Search for the cell housing the specified text and yield its (x, y) center coordinate. 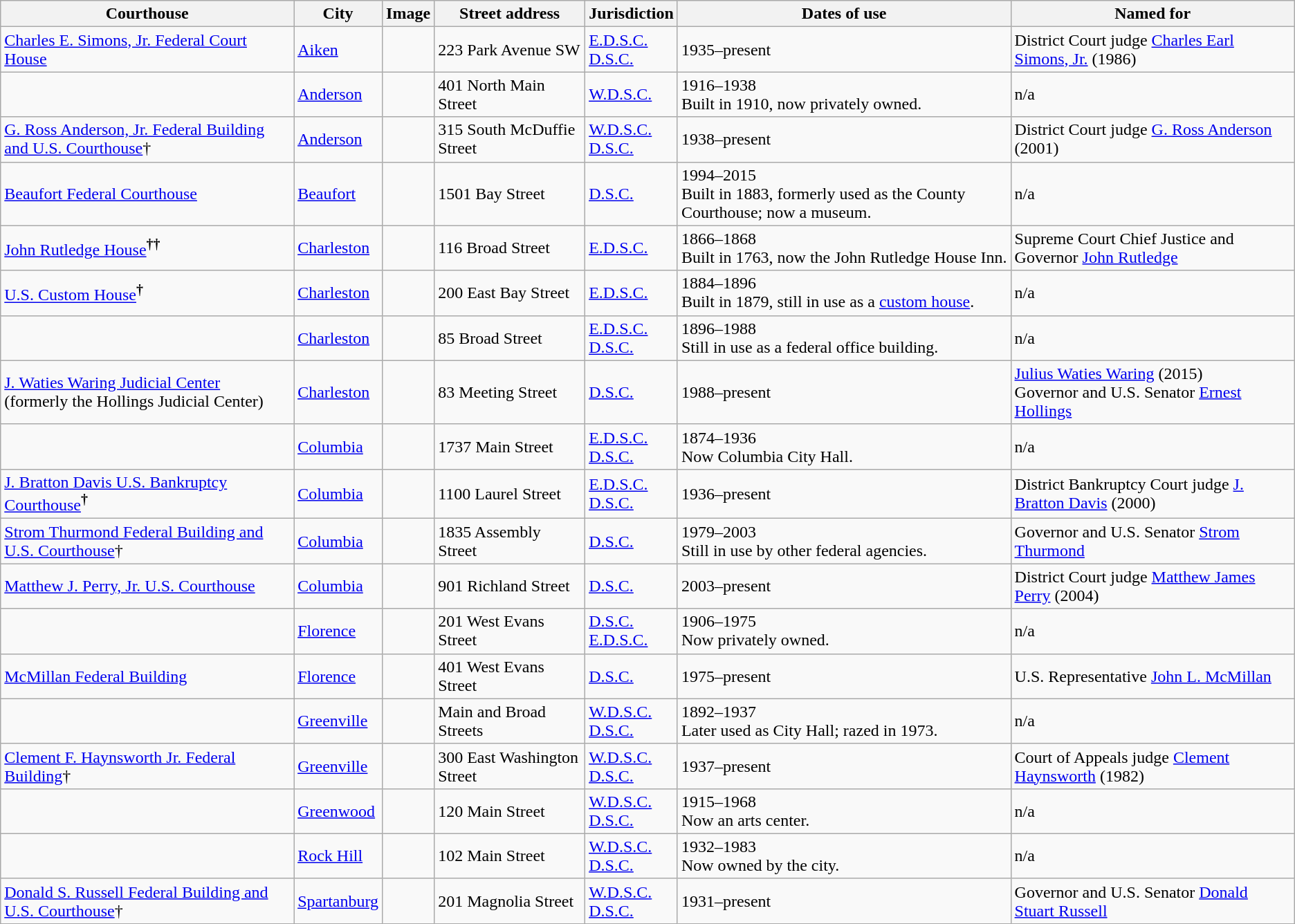
District Court judge G. Ross Anderson (2001) (1152, 140)
Donald S. Russell Federal Building and U.S. Courthouse† (147, 900)
1100 Laurel Street (510, 494)
Named for (1152, 14)
85 Broad Street (510, 338)
1975–present (844, 676)
Aiken (338, 50)
D.S.C.E.D.S.C. (632, 631)
1979–2003Still in use by other federal agencies. (844, 541)
1916–1938Built in 1910, now privately owned. (844, 94)
John Rutledge House†† (147, 248)
1932–1983Now owned by the city. (844, 856)
Spartanburg (338, 900)
Beaufort (338, 194)
Rock Hill (338, 856)
1931–present (844, 900)
1884–1896Built in 1879, still in use as a custom house. (844, 293)
1935–present (844, 50)
U.S. Representative John L. McMillan (1152, 676)
U.S. Custom House† (147, 293)
901 Richland Street (510, 586)
201 West Evans Street (510, 631)
District Court judge Matthew James Perry (2004) (1152, 586)
Julius Waties Waring (2015)Governor and U.S. Senator Ernest Hollings (1152, 392)
300 East Washington Street (510, 766)
Main and Broad Streets (510, 721)
Beaufort Federal Courthouse (147, 194)
Clement F. Haynsworth Jr. Federal Building† (147, 766)
Courthouse (147, 14)
1737 Main Street (510, 447)
J. Waties Waring Judicial Center(formerly the Hollings Judicial Center) (147, 392)
District Bankruptcy Court judge J. Bratton Davis (2000) (1152, 494)
201 Magnolia Street (510, 900)
116 Broad Street (510, 248)
1988–present (844, 392)
J. Bratton Davis U.S. Bankruptcy Courthouse† (147, 494)
City (338, 14)
Greenwood (338, 811)
1915–1968Now an arts center. (844, 811)
1937–present (844, 766)
1906–1975Now privately owned. (844, 631)
Street address (510, 14)
McMillan Federal Building (147, 676)
1501 Bay Street (510, 194)
District Court judge Charles Earl Simons, Jr. (1986) (1152, 50)
200 East Bay Street (510, 293)
1896–1988Still in use as a federal office building. (844, 338)
Matthew J. Perry, Jr. U.S. Courthouse (147, 586)
1874–1936Now Columbia City Hall. (844, 447)
401 North Main Street (510, 94)
Governor and U.S. Senator Strom Thurmond (1152, 541)
1994–2015Built in 1883, formerly used as the County Courthouse; now a museum. (844, 194)
Image (408, 14)
Governor and U.S. Senator Donald Stuart Russell (1152, 900)
102 Main Street (510, 856)
Supreme Court Chief Justice and Governor John Rutledge (1152, 248)
W.D.S.C. (632, 94)
315 South McDuffie Street (510, 140)
1936–present (844, 494)
Court of Appeals judge Clement Haynsworth (1982) (1152, 766)
Charles E. Simons, Jr. Federal Court House (147, 50)
2003–present (844, 586)
1866–1868Built in 1763, now the John Rutledge House Inn. (844, 248)
Strom Thurmond Federal Building and U.S. Courthouse† (147, 541)
G. Ross Anderson, Jr. Federal Building and U.S. Courthouse† (147, 140)
120 Main Street (510, 811)
1892–1937Later used as City Hall; razed in 1973. (844, 721)
1938–present (844, 140)
1835 Assembly Street (510, 541)
223 Park Avenue SW (510, 50)
83 Meeting Street (510, 392)
401 West Evans Street (510, 676)
Dates of use (844, 14)
Jurisdiction (632, 14)
